Extract the [X, Y] coordinate from the center of the cell holding the provided text.  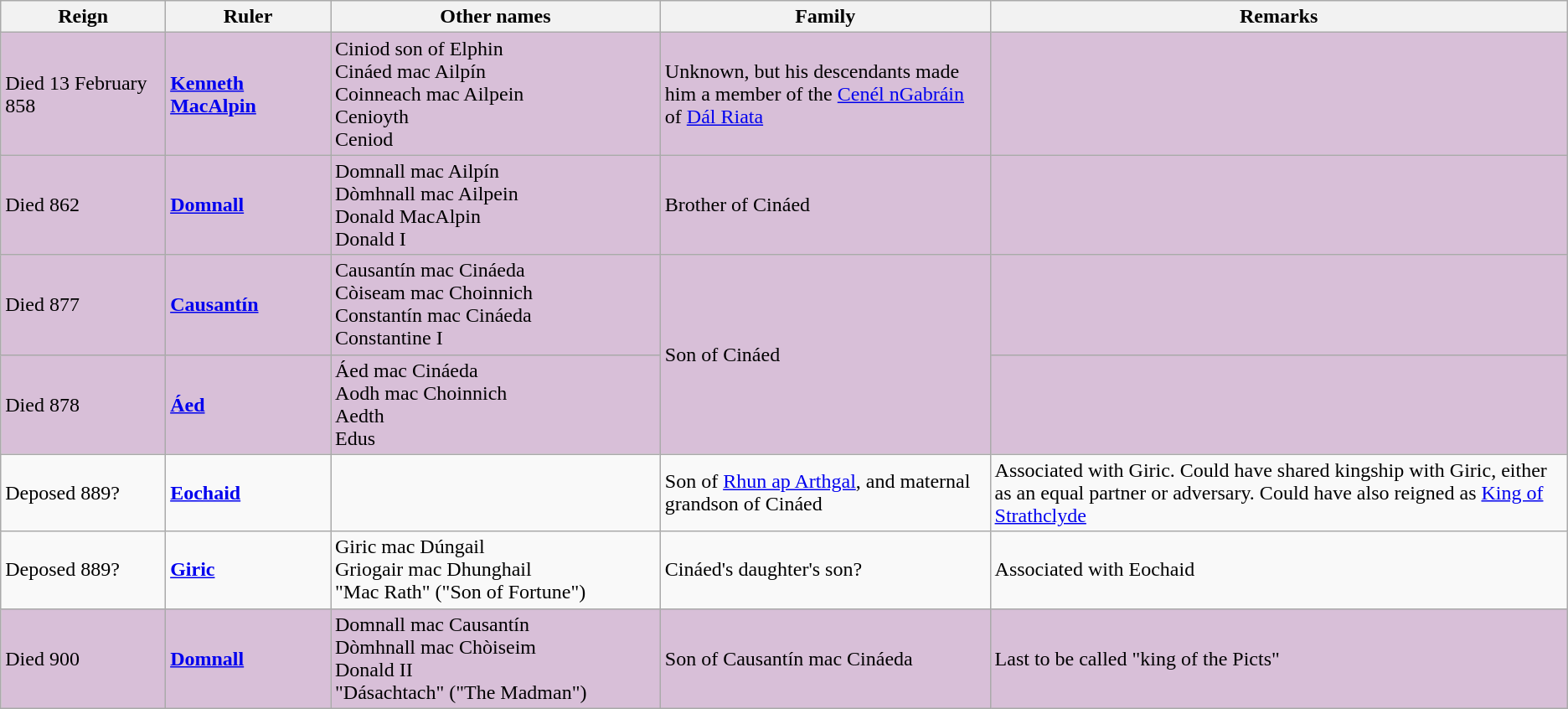
Giric mac DúngailGriogair mac Dhunghail"Mac Rath" ("Son of Fortune") [495, 570]
Died 877 [84, 305]
Remarks [1278, 17]
Cináed's daughter's son? [825, 570]
Son of Rhun ap Arthgal, and maternal grandson of Cináed [825, 493]
Associated with Eochaid [1278, 570]
Died 862 [84, 204]
Son of Cináed [825, 354]
Brother of Cináed [825, 204]
Last to be called "king of the Picts" [1278, 659]
Associated with Giric. Could have shared kingship with Giric, either as an equal partner or adversary. Could have also reigned as King of Strathclyde [1278, 493]
Died 13 February 858 [84, 94]
Died 878 [84, 404]
Reign [84, 17]
Causantín [248, 305]
Causantín mac CináedaCòiseam mac ChoinnichConstantín mac CináedaConstantine I [495, 305]
Son of Causantín mac Cináeda [825, 659]
Domnall mac CausantínDòmhnall mac ChòiseimDonald II"Dásachtach" ("The Madman") [495, 659]
Family [825, 17]
Kenneth MacAlpin [248, 94]
Giric [248, 570]
Áed [248, 404]
Unknown, but his descendants made him a member of the Cenél nGabráin of Dál Riata [825, 94]
Other names [495, 17]
Ruler [248, 17]
Áed mac CináedaAodh mac ChoinnichAedthEdus [495, 404]
Died 900 [84, 659]
Domnall mac AilpínDòmhnall mac AilpeinDonald MacAlpinDonald I [495, 204]
Eochaid [248, 493]
Ciniod son of ElphinCináed mac AilpínCoinneach mac Ailpein Cenioyth Ceniod [495, 94]
